Search for the cell housing the specified text and yield its [x, y] center coordinate. 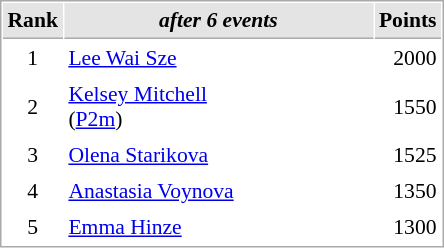
1350 [408, 191]
Emma Hinze [218, 227]
5 [32, 227]
3 [32, 155]
4 [32, 191]
Kelsey Mitchell(P2m) [218, 106]
1 [32, 57]
2 [32, 106]
1550 [408, 106]
Olena Starikova [218, 155]
after 6 events [218, 21]
1300 [408, 227]
Anastasia Voynova [218, 191]
1525 [408, 155]
Rank [32, 21]
Lee Wai Sze [218, 57]
2000 [408, 57]
Points [408, 21]
